Capture the cell that displays the provided text and extract its (X, Y) central coordinate. 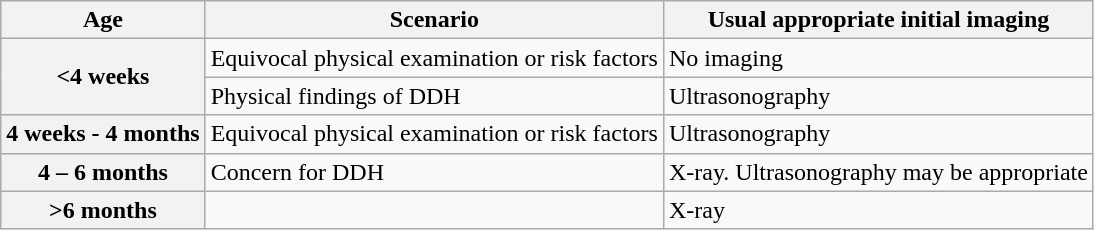
Scenario (434, 20)
Age (103, 20)
Physical findings of DDH (434, 96)
>6 months (103, 210)
4 – 6 months (103, 172)
<4 weeks (103, 77)
X-ray. Ultrasonography may be appropriate (878, 172)
No imaging (878, 58)
X-ray (878, 210)
4 weeks - 4 months (103, 134)
Usual appropriate initial imaging (878, 20)
Concern for DDH (434, 172)
